Search for the cell housing the specified text and yield its (X, Y) center coordinate. 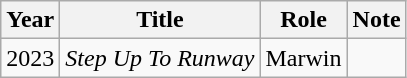
2023 (30, 58)
Role (304, 20)
Title (160, 20)
Year (30, 20)
Marwin (304, 58)
Note (376, 20)
Step Up To Runway (160, 58)
